Detect which cell encompasses the target text, then output its (X, Y) center coordinate. 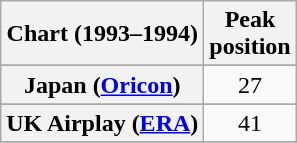
Peakposition (250, 34)
UK Airplay (ERA) (102, 123)
41 (250, 123)
Japan (Oricon) (102, 85)
Chart (1993–1994) (102, 34)
27 (250, 85)
